Locate the cell with the specified text and output its (x, y) center coordinate. 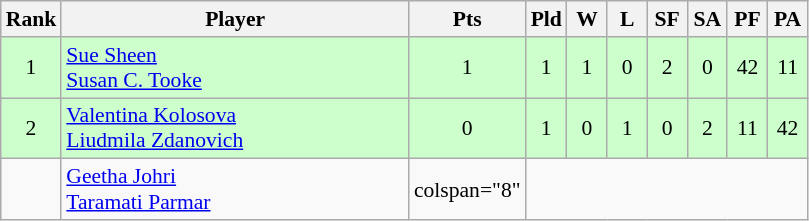
L (627, 19)
W (587, 19)
Rank (32, 19)
Pts (468, 19)
Player (235, 19)
Pld (546, 19)
PF (747, 19)
SA (707, 19)
SF (667, 19)
Geetha Johri Taramati Parmar (235, 190)
Valentina Kolosova Liudmila Zdanovich (235, 128)
colspan="8" (468, 190)
PA (788, 19)
Sue Sheen Susan C. Tooke (235, 68)
